From the cell containing the given text, extract its center point as (X, Y) coordinate. 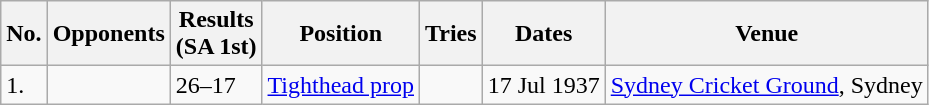
Opponents (108, 34)
Dates (544, 34)
Tries (452, 34)
Sydney Cricket Ground, Sydney (766, 85)
1. (24, 85)
17 Jul 1937 (544, 85)
26–17 (216, 85)
Results(SA 1st) (216, 34)
Venue (766, 34)
Tighthead prop (341, 85)
No. (24, 34)
Position (341, 34)
